Return (X, Y) of the center of cell containing provided text 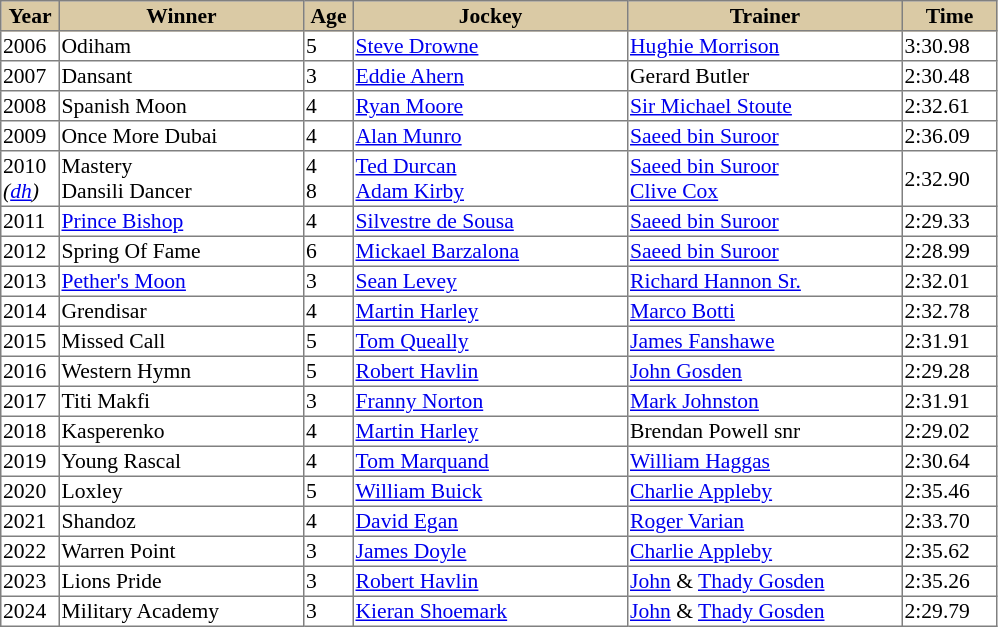
Warren Point (181, 551)
Grendisar (181, 311)
2:32.61 (949, 106)
2019 (30, 461)
2:32.01 (949, 281)
Marco Botti (765, 311)
Silvestre de Sousa (490, 221)
2017 (30, 401)
Spanish Moon (181, 106)
David Egan (490, 521)
3:30.98 (949, 46)
2:35.26 (949, 581)
Time (949, 16)
2020 (30, 491)
Tom Queally (490, 341)
Loxley (181, 491)
MasteryDansili Dancer (181, 179)
Age (329, 16)
Pether's Moon (181, 281)
Gerard Butler (765, 76)
Young Rascal (181, 461)
Roger Varian (765, 521)
Hughie Morrison (765, 46)
Kasperenko (181, 431)
2011 (30, 221)
2:33.70 (949, 521)
Missed Call (181, 341)
Sean Levey (490, 281)
2:29.28 (949, 371)
2:32.78 (949, 311)
2018 (30, 431)
Winner (181, 16)
Ryan Moore (490, 106)
Kieran Shoemark (490, 611)
Lions Pride (181, 581)
Saeed bin SuroorClive Cox (765, 179)
Ted DurcanAdam Kirby (490, 179)
2016 (30, 371)
Jockey (490, 16)
2021 (30, 521)
William Haggas (765, 461)
48 (329, 179)
James Fanshawe (765, 341)
2:30.64 (949, 461)
2015 (30, 341)
2024 (30, 611)
2:30.48 (949, 76)
Titi Makfi (181, 401)
2:28.99 (949, 251)
2006 (30, 46)
William Buick (490, 491)
2:32.90 (949, 179)
2008 (30, 106)
Once More Dubai (181, 136)
Mickael Barzalona (490, 251)
Tom Marquand (490, 461)
2:36.09 (949, 136)
James Doyle (490, 551)
2009 (30, 136)
Prince Bishop (181, 221)
2012 (30, 251)
2010(dh) (30, 179)
Trainer (765, 16)
2:35.62 (949, 551)
Sir Michael Stoute (765, 106)
2013 (30, 281)
2:35.46 (949, 491)
2:29.79 (949, 611)
Military Academy (181, 611)
Alan Munro (490, 136)
Mark Johnston (765, 401)
Brendan Powell snr (765, 431)
2023 (30, 581)
2014 (30, 311)
Spring Of Fame (181, 251)
Western Hymn (181, 371)
2007 (30, 76)
Eddie Ahern (490, 76)
2:29.02 (949, 431)
Franny Norton (490, 401)
Dansant (181, 76)
2022 (30, 551)
2:29.33 (949, 221)
Year (30, 16)
Odiham (181, 46)
6 (329, 251)
Shandoz (181, 521)
John Gosden (765, 371)
Steve Drowne (490, 46)
Richard Hannon Sr. (765, 281)
